Find where the given text appears and provide that cell's center as (X, Y) coordinate. 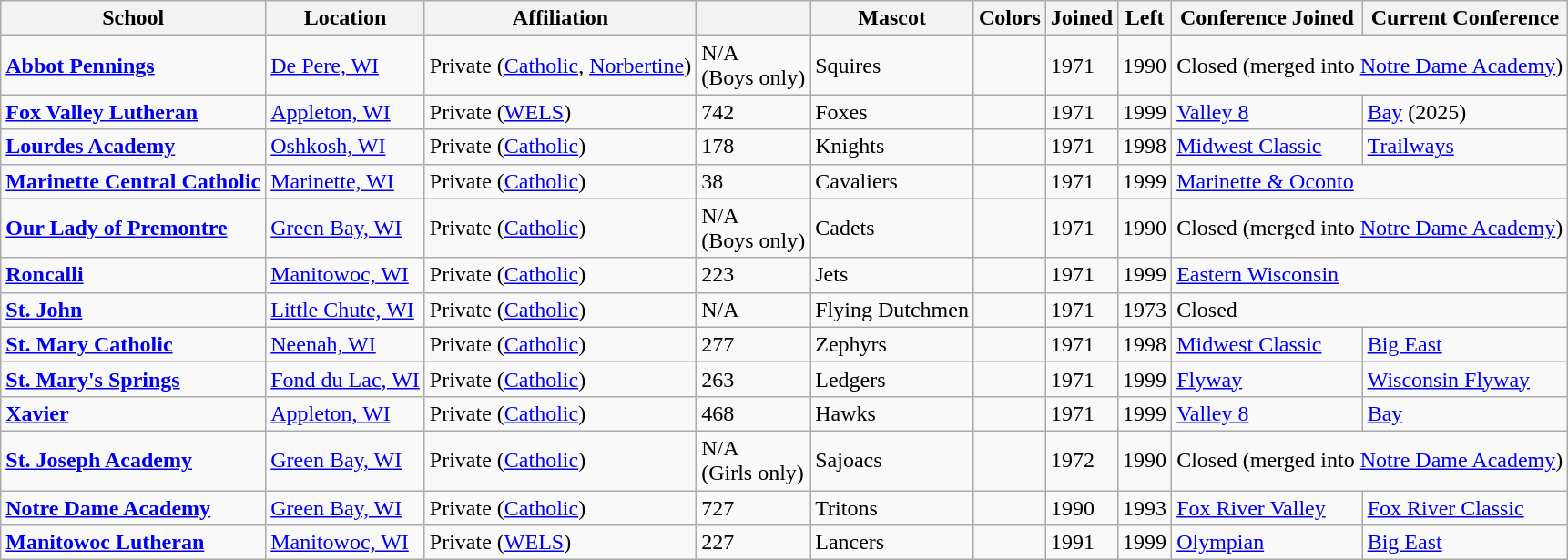
Fond du Lac, WI (346, 379)
School (133, 18)
Fox River Valley (1268, 507)
1991 (1082, 543)
223 (754, 275)
227 (754, 543)
Eastern Wisconsin (1369, 275)
1973 (1145, 310)
Cavaliers (892, 181)
263 (754, 379)
178 (754, 147)
Fox Valley Lutheran (133, 112)
N/A (754, 310)
Marinette Central Catholic (133, 181)
Jets (892, 275)
Abbot Pennings (133, 66)
1993 (1145, 507)
1972 (1082, 461)
Little Chute, WI (346, 310)
Olympian (1268, 543)
Knights (892, 147)
Current Conference (1465, 18)
Marinette & Oconto (1369, 181)
Neenah, WI (346, 344)
Lourdes Academy (133, 147)
St. Mary's Springs (133, 379)
Closed (1369, 310)
Zephyrs (892, 344)
Flying Dutchmen (892, 310)
Trailways (1465, 147)
727 (754, 507)
38 (754, 181)
Cadets (892, 228)
N/A(Girls only) (754, 461)
Location (346, 18)
468 (754, 413)
St. Mary Catholic (133, 344)
Bay (1465, 413)
Wisconsin Flyway (1465, 379)
Bay (2025) (1465, 112)
Sajoacs (892, 461)
Affiliation (560, 18)
Roncalli (133, 275)
Manitowoc Lutheran (133, 543)
Tritons (892, 507)
St. Joseph Academy (133, 461)
Left (1145, 18)
Oshkosh, WI (346, 147)
Joined (1082, 18)
Fox River Classic (1465, 507)
Squires (892, 66)
277 (754, 344)
Flyway (1268, 379)
Hawks (892, 413)
Xavier (133, 413)
Colors (1009, 18)
Private (Catholic, Norbertine) (560, 66)
Lancers (892, 543)
Foxes (892, 112)
Our Lady of Premontre (133, 228)
St. John (133, 310)
Notre Dame Academy (133, 507)
Marinette, WI (346, 181)
742 (754, 112)
Conference Joined (1268, 18)
De Pere, WI (346, 66)
Ledgers (892, 379)
Mascot (892, 18)
